Extract the (X, Y) coordinate from the center of the cell holding the provided text.  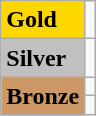
Bronze (43, 96)
Gold (43, 20)
Silver (43, 58)
